Provide the [x, y] coordinate of the cell's center where the given text is located.  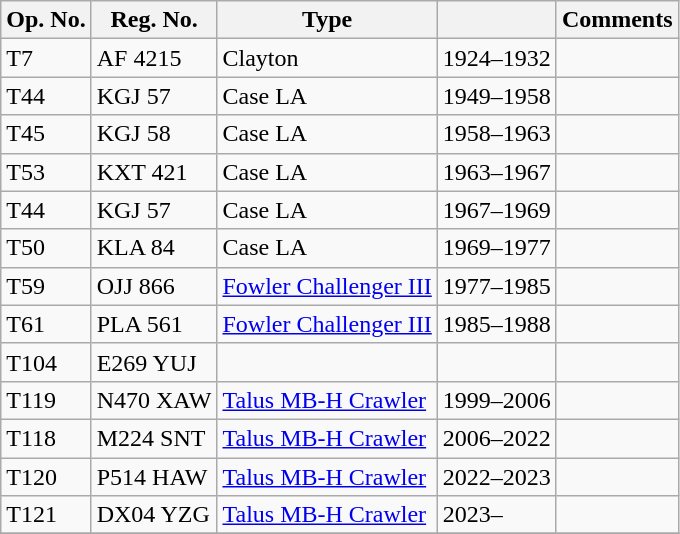
KXT 421 [154, 172]
KGJ 58 [154, 134]
Type [327, 20]
Reg. No. [154, 20]
T50 [46, 248]
Op. No. [46, 20]
1963–1967 [496, 172]
N470 XAW [154, 400]
1985–1988 [496, 324]
KLA 84 [154, 248]
M224 SNT [154, 438]
T45 [46, 134]
T104 [46, 362]
T121 [46, 515]
1999–2006 [496, 400]
1949–1958 [496, 96]
DX04 YZG [154, 515]
PLA 561 [154, 324]
1977–1985 [496, 286]
P514 HAW [154, 477]
OJJ 866 [154, 286]
Comments [617, 20]
1958–1963 [496, 134]
T61 [46, 324]
T59 [46, 286]
T120 [46, 477]
Clayton [327, 58]
T119 [46, 400]
T53 [46, 172]
2022–2023 [496, 477]
E269 YUJ [154, 362]
1969–1977 [496, 248]
2023– [496, 515]
AF 4215 [154, 58]
1924–1932 [496, 58]
T7 [46, 58]
1967–1969 [496, 210]
2006–2022 [496, 438]
T118 [46, 438]
